Return the [x, y] coordinate for the center point of the cell that contains the specified text.  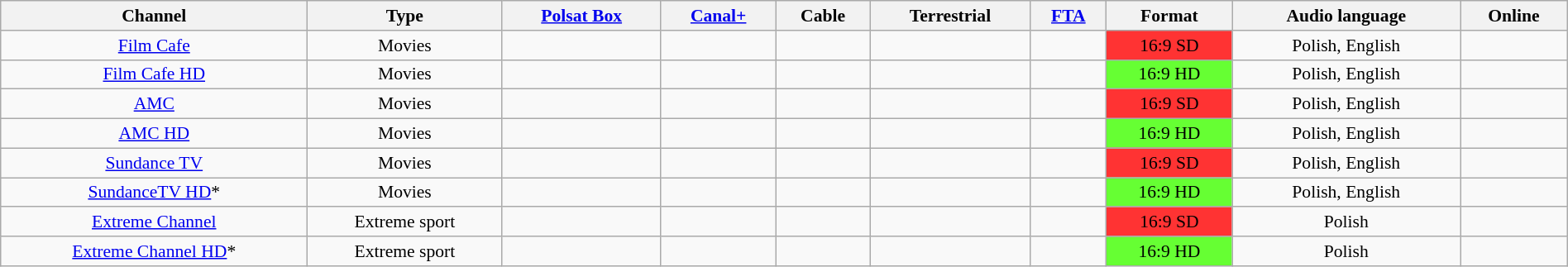
Audio language [1346, 16]
Cable [823, 16]
Film Cafe [154, 45]
Format [1169, 16]
SundanceTV HD* [154, 193]
Type [405, 16]
Sundance TV [154, 163]
Film Cafe HD [154, 74]
Channel [154, 16]
Canal+ [718, 16]
Polsat Box [581, 16]
FTA [1068, 16]
Extreme Channel HD* [154, 251]
AMC HD [154, 134]
Extreme Channel [154, 222]
Terrestrial [949, 16]
AMC [154, 104]
Online [1514, 16]
